Extract the (x, y) coordinate from the center of the cell holding the provided text.  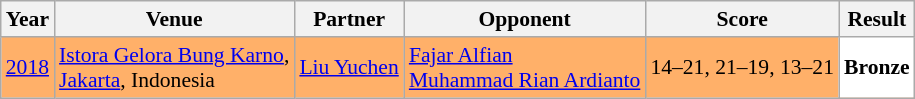
Opponent (525, 19)
2018 (28, 68)
Year (28, 19)
Venue (174, 19)
Result (877, 19)
14–21, 21–19, 13–21 (742, 68)
Istora Gelora Bung Karno,Jakarta, Indonesia (174, 68)
Partner (348, 19)
Bronze (877, 68)
Fajar Alfian Muhammad Rian Ardianto (525, 68)
Liu Yuchen (348, 68)
Score (742, 19)
